Detect which cell encompasses the target text, then output its [X, Y] center coordinate. 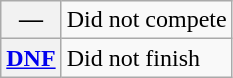
Did not finish [146, 58]
Did not compete [146, 20]
DNF [31, 58]
— [31, 20]
